Capture the cell that displays the provided text and extract its (x, y) central coordinate. 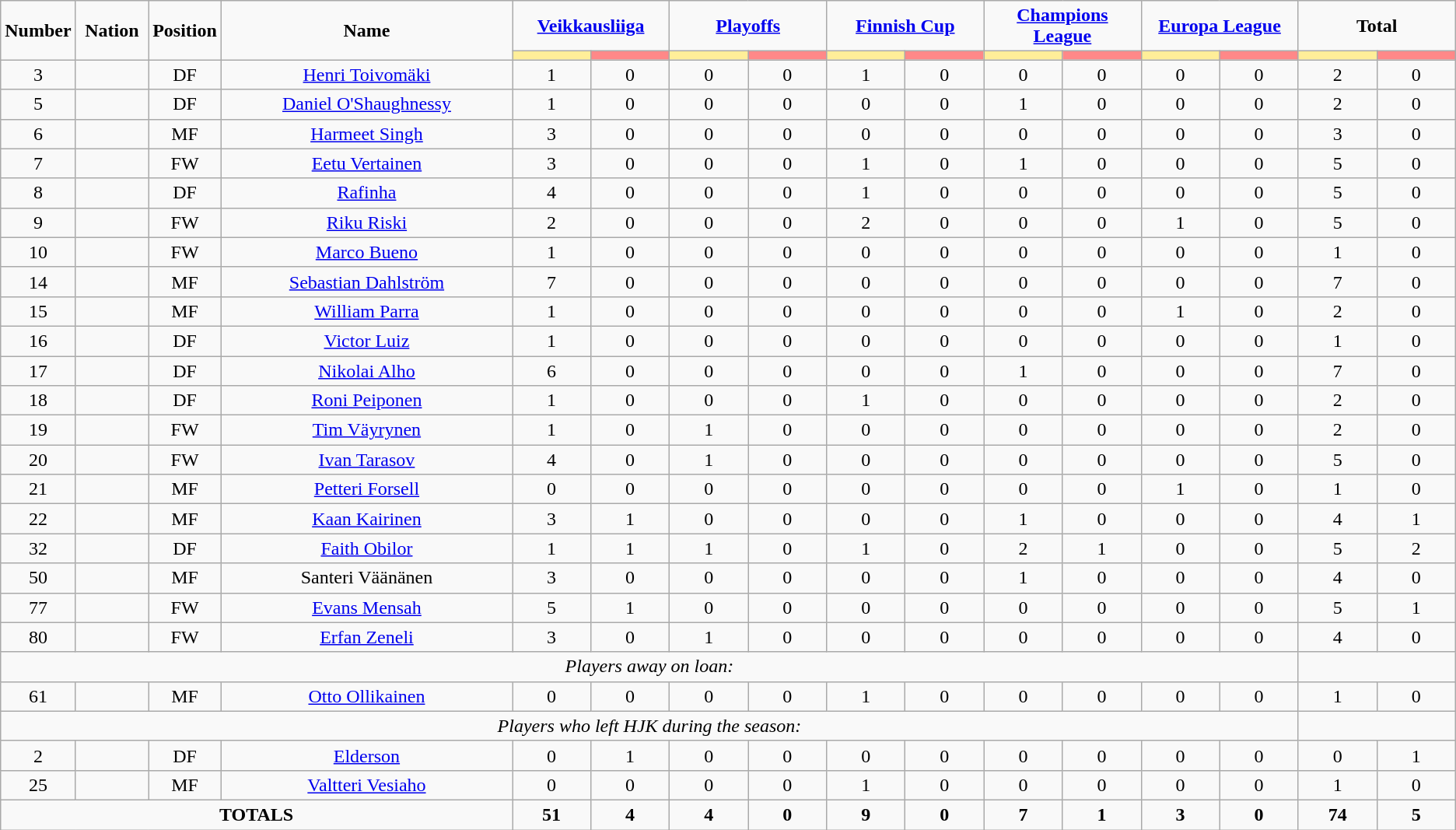
Champions League (1062, 26)
20 (38, 460)
8 (38, 193)
Henri Toivomäki (366, 75)
Petteri Forsell (366, 489)
Daniel O'Shaughnessy (366, 104)
Ivan Tarasov (366, 460)
22 (38, 519)
51 (551, 814)
Europa League (1220, 26)
25 (38, 785)
Valtteri Vesiaho (366, 785)
Eetu Vertainen (366, 163)
William Parra (366, 311)
Harmeet Singh (366, 134)
74 (1338, 814)
50 (38, 578)
Rafinha (366, 193)
32 (38, 548)
18 (38, 401)
Riku Riski (366, 222)
Santeri Väänänen (366, 578)
Kaan Kairinen (366, 519)
17 (38, 371)
80 (38, 637)
Sebastian Dahlström (366, 282)
Total (1377, 26)
Erfan Zeneli (366, 637)
Nikolai Alho (366, 371)
Roni Peiponen (366, 401)
Otto Ollikainen (366, 696)
Faith Obilor (366, 548)
77 (38, 608)
Nation (112, 30)
Players away on loan: (649, 667)
Veikkausliiga (590, 26)
Victor Luiz (366, 341)
Playoffs (748, 26)
Elderson (366, 755)
19 (38, 430)
Position (185, 30)
Marco Bueno (366, 252)
14 (38, 282)
Finnish Cup (905, 26)
10 (38, 252)
Name (366, 30)
15 (38, 311)
16 (38, 341)
21 (38, 489)
Evans Mensah (366, 608)
Tim Väyrynen (366, 430)
TOTALS (257, 814)
61 (38, 696)
Number (38, 30)
Players who left HJK during the season: (649, 726)
